Provide the [X, Y] coordinate of the cell's center where the given text is located.  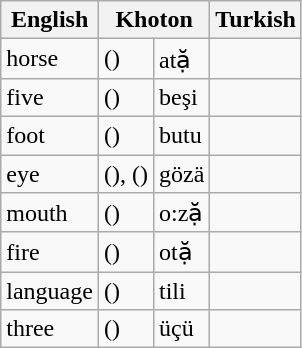
gözä [181, 173]
o:zặ [181, 213]
otặ [181, 252]
(), () [126, 173]
English [50, 20]
language [50, 291]
Turkish [256, 20]
horse [50, 59]
butu [181, 135]
eye [50, 173]
üçü [181, 329]
mouth [50, 213]
atặ [181, 59]
tili [181, 291]
Khoton [154, 20]
foot [50, 135]
beşi [181, 97]
three [50, 329]
fire [50, 252]
five [50, 97]
